Scan for the cell matching the given text and deliver its [x, y] coordinate at center. 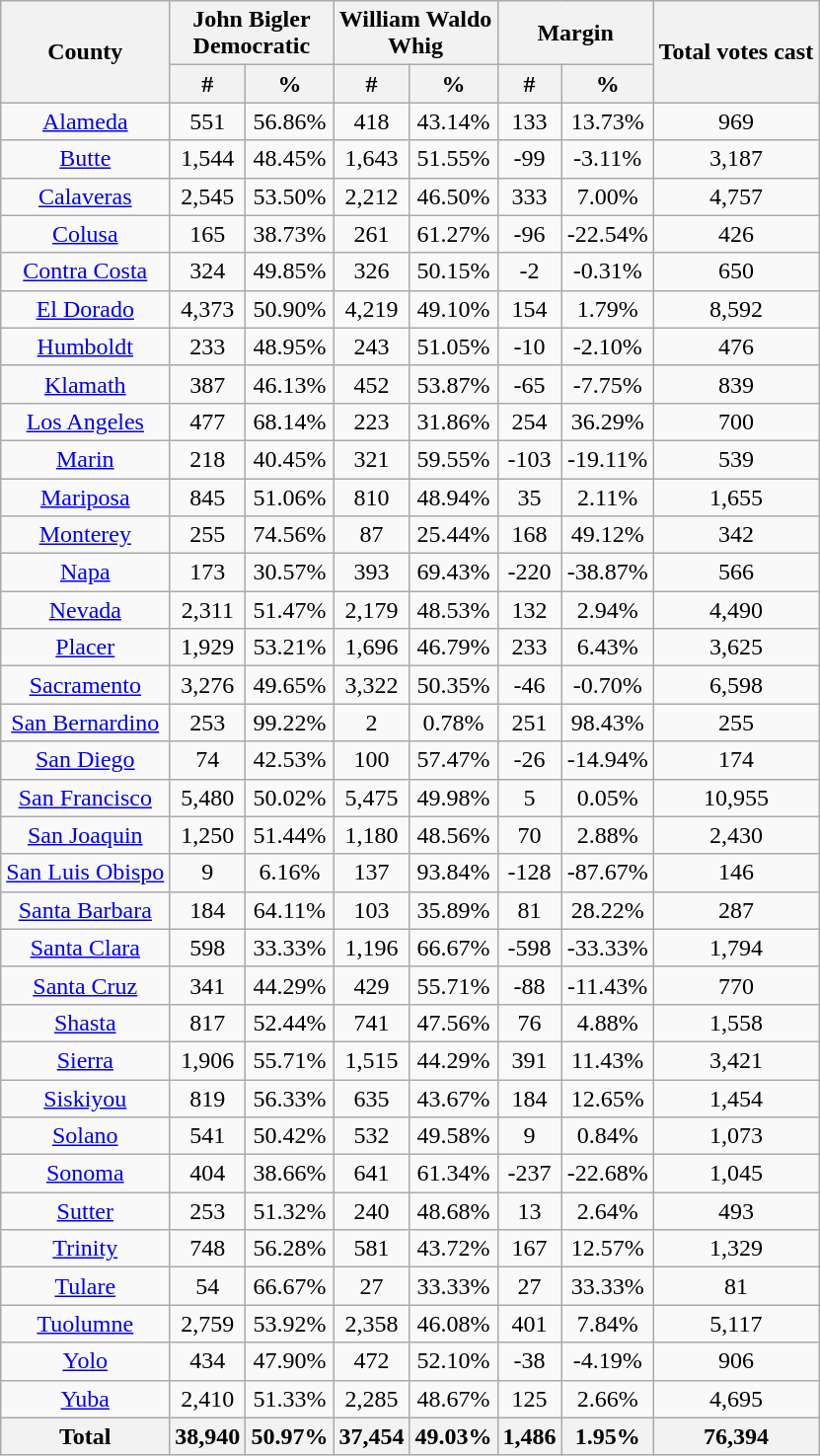
69.43% [454, 573]
61.34% [454, 1174]
1.95% [608, 1436]
5 [529, 798]
Contra Costa [85, 271]
William WaldoWhig [415, 34]
2,285 [371, 1399]
Calaveras [85, 196]
Yolo [85, 1361]
845 [207, 497]
1,329 [736, 1249]
County [85, 51]
146 [736, 873]
49.58% [454, 1136]
254 [529, 421]
2,358 [371, 1324]
-2.10% [608, 346]
Marin [85, 459]
49.03% [454, 1436]
168 [529, 535]
50.97% [290, 1436]
551 [207, 121]
1,250 [207, 835]
San Diego [85, 760]
969 [736, 121]
48.53% [454, 610]
70 [529, 835]
4.88% [608, 1023]
2,759 [207, 1324]
-3.11% [608, 159]
810 [371, 497]
51.33% [290, 1399]
50.02% [290, 798]
36.29% [608, 421]
11.43% [608, 1060]
2,311 [207, 610]
El Dorado [85, 309]
4,757 [736, 196]
48.45% [290, 159]
50.42% [290, 1136]
31.86% [454, 421]
2.88% [608, 835]
46.79% [454, 648]
906 [736, 1361]
Total [85, 1436]
74 [207, 760]
650 [736, 271]
-38.87% [608, 573]
1,073 [736, 1136]
635 [371, 1099]
1,929 [207, 648]
-2 [529, 271]
401 [529, 1324]
1,486 [529, 1436]
51.55% [454, 159]
839 [736, 384]
-4.19% [608, 1361]
52.44% [290, 1023]
434 [207, 1361]
-14.94% [608, 760]
San Joaquin [85, 835]
452 [371, 384]
6,598 [736, 685]
-7.75% [608, 384]
Total votes cast [736, 51]
6.16% [290, 873]
581 [371, 1249]
167 [529, 1249]
50.35% [454, 685]
28.22% [608, 910]
42.53% [290, 760]
333 [529, 196]
Mariposa [85, 497]
47.90% [290, 1361]
Klamath [85, 384]
342 [736, 535]
51.44% [290, 835]
-33.33% [608, 948]
Nevada [85, 610]
1,515 [371, 1060]
0.84% [608, 1136]
2,179 [371, 610]
132 [529, 610]
477 [207, 421]
99.22% [290, 723]
-10 [529, 346]
476 [736, 346]
103 [371, 910]
770 [736, 985]
817 [207, 1023]
57.47% [454, 760]
San Bernardino [85, 723]
Placer [85, 648]
98.43% [608, 723]
1,544 [207, 159]
Colusa [85, 234]
393 [371, 573]
174 [736, 760]
741 [371, 1023]
-46 [529, 685]
76 [529, 1023]
-65 [529, 384]
46.50% [454, 196]
Los Angeles [85, 421]
2,212 [371, 196]
Napa [85, 573]
8,592 [736, 309]
426 [736, 234]
Butte [85, 159]
5,480 [207, 798]
324 [207, 271]
5,117 [736, 1324]
64.11% [290, 910]
1,196 [371, 948]
2.66% [608, 1399]
7.84% [608, 1324]
87 [371, 535]
539 [736, 459]
2,410 [207, 1399]
748 [207, 1249]
37,454 [371, 1436]
Margin [575, 34]
387 [207, 384]
-0.70% [608, 685]
Sutter [85, 1211]
5,475 [371, 798]
641 [371, 1174]
51.06% [290, 497]
Tulare [85, 1286]
25.44% [454, 535]
38.73% [290, 234]
321 [371, 459]
53.92% [290, 1324]
Shasta [85, 1023]
Trinity [85, 1249]
3,276 [207, 685]
2.64% [608, 1211]
532 [371, 1136]
46.08% [454, 1324]
1.79% [608, 309]
429 [371, 985]
Sacramento [85, 685]
76,394 [736, 1436]
243 [371, 346]
3,421 [736, 1060]
125 [529, 1399]
137 [371, 873]
-99 [529, 159]
-598 [529, 948]
Solano [85, 1136]
404 [207, 1174]
38.66% [290, 1174]
Sierra [85, 1060]
48.67% [454, 1399]
-22.68% [608, 1174]
261 [371, 234]
61.27% [454, 234]
52.10% [454, 1361]
49.12% [608, 535]
6.43% [608, 648]
1,696 [371, 648]
68.14% [290, 421]
56.33% [290, 1099]
51.32% [290, 1211]
Yuba [85, 1399]
-88 [529, 985]
38,940 [207, 1436]
56.86% [290, 121]
35.89% [454, 910]
-26 [529, 760]
Santa Barbara [85, 910]
12.57% [608, 1249]
43.72% [454, 1249]
2,545 [207, 196]
1,045 [736, 1174]
819 [207, 1099]
-22.54% [608, 234]
287 [736, 910]
598 [207, 948]
Siskiyou [85, 1099]
3,187 [736, 159]
53.50% [290, 196]
341 [207, 985]
541 [207, 1136]
49.65% [290, 685]
46.13% [290, 384]
13 [529, 1211]
13.73% [608, 121]
472 [371, 1361]
49.10% [454, 309]
12.65% [608, 1099]
50.15% [454, 271]
48.56% [454, 835]
1,794 [736, 948]
700 [736, 421]
-11.43% [608, 985]
2 [371, 723]
-19.11% [608, 459]
218 [207, 459]
Santa Cruz [85, 985]
1,558 [736, 1023]
48.68% [454, 1211]
San Luis Obispo [85, 873]
0.05% [608, 798]
93.84% [454, 873]
-96 [529, 234]
566 [736, 573]
43.14% [454, 121]
53.87% [454, 384]
154 [529, 309]
-103 [529, 459]
-87.67% [608, 873]
49.98% [454, 798]
35 [529, 497]
223 [371, 421]
493 [736, 1211]
49.85% [290, 271]
4,219 [371, 309]
1,180 [371, 835]
326 [371, 271]
-220 [529, 573]
173 [207, 573]
1,655 [736, 497]
2,430 [736, 835]
43.67% [454, 1099]
40.45% [290, 459]
2.11% [608, 497]
4,373 [207, 309]
0.78% [454, 723]
10,955 [736, 798]
1,454 [736, 1099]
San Francisco [85, 798]
-237 [529, 1174]
48.94% [454, 497]
100 [371, 760]
53.21% [290, 648]
165 [207, 234]
3,322 [371, 685]
48.95% [290, 346]
133 [529, 121]
4,490 [736, 610]
51.47% [290, 610]
-128 [529, 873]
2.94% [608, 610]
Alameda [85, 121]
3,625 [736, 648]
54 [207, 1286]
418 [371, 121]
1,906 [207, 1060]
7.00% [608, 196]
391 [529, 1060]
-0.31% [608, 271]
50.90% [290, 309]
51.05% [454, 346]
240 [371, 1211]
30.57% [290, 573]
Humboldt [85, 346]
Sonoma [85, 1174]
251 [529, 723]
56.28% [290, 1249]
John BiglerDemocratic [252, 34]
Tuolumne [85, 1324]
Monterey [85, 535]
59.55% [454, 459]
Santa Clara [85, 948]
74.56% [290, 535]
47.56% [454, 1023]
-38 [529, 1361]
1,643 [371, 159]
4,695 [736, 1399]
